Scan for the cell matching the given text and deliver its [X, Y] coordinate at center. 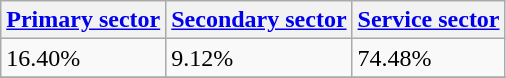
Secondary sector [259, 20]
Service sector [428, 20]
74.48% [428, 58]
16.40% [84, 58]
Primary sector [84, 20]
9.12% [259, 58]
